Return the (x, y) coordinate for the center point of the cell that contains the specified text.  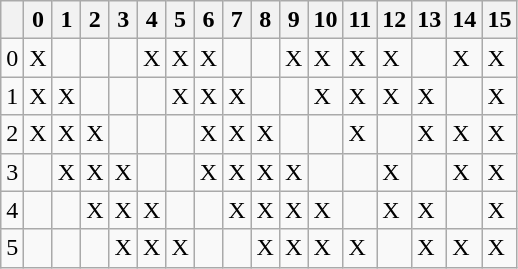
12 (394, 20)
7 (237, 20)
11 (360, 20)
13 (430, 20)
14 (464, 20)
9 (293, 20)
6 (208, 20)
8 (265, 20)
15 (500, 20)
10 (326, 20)
